Output the (X, Y) coordinate of the center of the cell containing the given text.  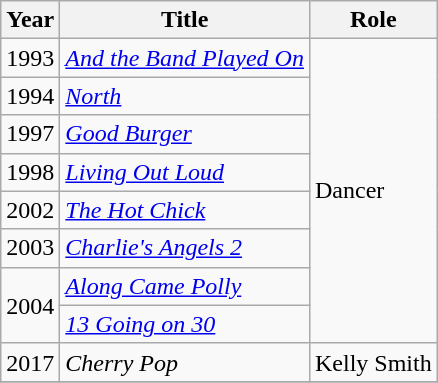
1994 (30, 96)
Living Out Loud (185, 172)
Cherry Pop (185, 362)
2002 (30, 210)
And the Band Played On (185, 58)
1993 (30, 58)
1997 (30, 134)
2004 (30, 305)
Kelly Smith (373, 362)
1998 (30, 172)
Year (30, 20)
13 Going on 30 (185, 324)
North (185, 96)
Along Came Polly (185, 286)
Role (373, 20)
2003 (30, 248)
Dancer (373, 191)
2017 (30, 362)
Title (185, 20)
Charlie's Angels 2 (185, 248)
Good Burger (185, 134)
The Hot Chick (185, 210)
